Provide the [X, Y] coordinate of the cell's center where the given text is located.  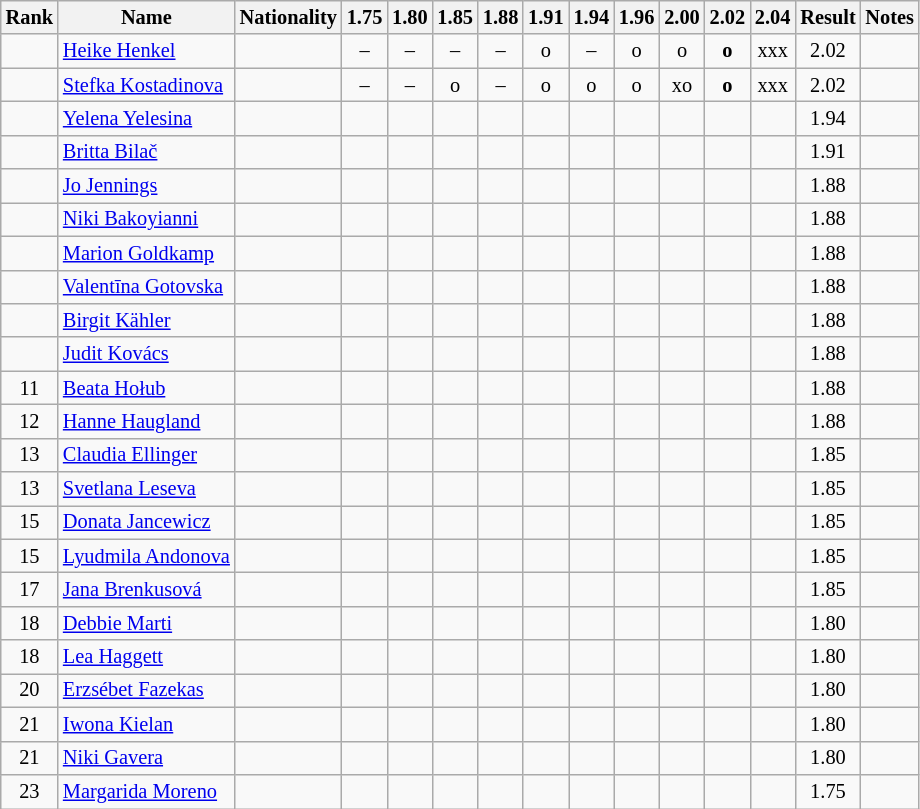
Yelena Yelesina [146, 118]
Iwona Kielan [146, 724]
xo [682, 85]
2.00 [682, 17]
11 [30, 388]
Debbie Marti [146, 623]
Heike Henkel [146, 51]
Lea Haggett [146, 657]
Name [146, 17]
Stefka Kostadinova [146, 85]
Niki Gavera [146, 758]
Jana Brenkusová [146, 589]
Jo Jennings [146, 186]
Marion Goldkamp [146, 253]
Beata Hołub [146, 388]
Britta Bilač [146, 152]
Svetlana Leseva [146, 489]
Birgit Kähler [146, 320]
23 [30, 791]
2.04 [772, 17]
1.96 [636, 17]
Notes [890, 17]
Niki Bakoyianni [146, 219]
Margarida Moreno [146, 791]
Valentīna Gotovska [146, 287]
Result [828, 17]
Nationality [288, 17]
Lyudmila Andonova [146, 556]
20 [30, 690]
Rank [30, 17]
Donata Jancewicz [146, 522]
Erzsébet Fazekas [146, 690]
12 [30, 421]
Claudia Ellinger [146, 455]
Judit Kovács [146, 354]
Hanne Haugland [146, 421]
17 [30, 589]
